Capture the cell that displays the provided text and extract its (X, Y) central coordinate. 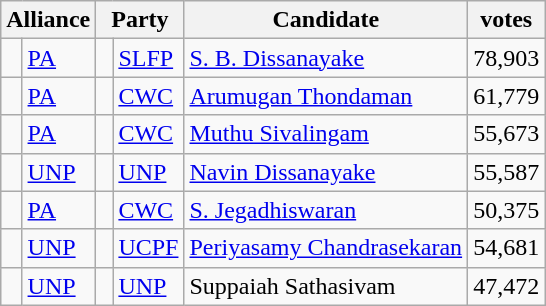
Candidate (326, 20)
54,681 (506, 248)
50,375 (506, 210)
Periyasamy Chandrasekaran (326, 248)
47,472 (506, 286)
Alliance (48, 20)
Suppaiah Sathasivam (326, 286)
55,673 (506, 134)
SLFP (148, 58)
Party (140, 20)
UCPF (148, 248)
S. Jegadhiswaran (326, 210)
78,903 (506, 58)
61,779 (506, 96)
votes (506, 20)
55,587 (506, 172)
S. B. Dissanayake (326, 58)
Muthu Sivalingam (326, 134)
Arumugan Thondaman (326, 96)
Navin Dissanayake (326, 172)
